Identify which cell holds the provided text, then report its [X, Y] central coordinate. 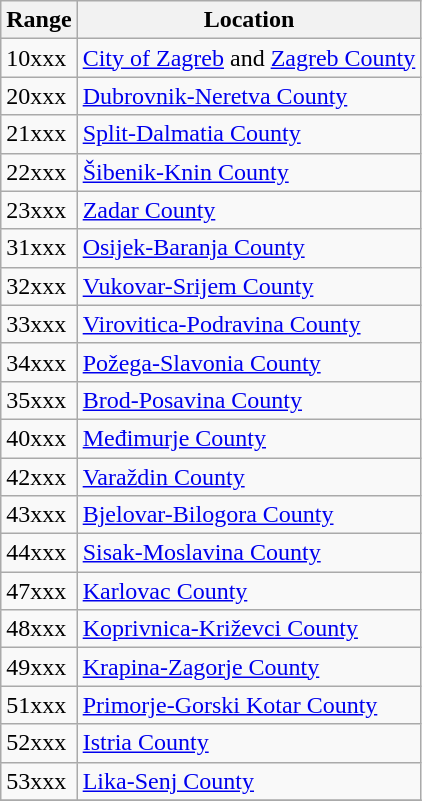
Požega-Slavonia County [249, 362]
33xxx [39, 324]
31xxx [39, 248]
42xxx [39, 477]
51xxx [39, 705]
47xxx [39, 591]
44xxx [39, 553]
Range [39, 20]
Brod-Posavina County [249, 400]
Vukovar-Srijem County [249, 286]
Krapina-Zagorje County [249, 667]
Split-Dalmatia County [249, 134]
22xxx [39, 172]
Primorje-Gorski Kotar County [249, 705]
40xxx [39, 438]
Dubrovnik-Neretva County [249, 96]
43xxx [39, 515]
Location [249, 20]
Sisak-Moslavina County [249, 553]
Varaždin County [249, 477]
City of Zagreb and Zagreb County [249, 58]
Šibenik-Knin County [249, 172]
35xxx [39, 400]
Zadar County [249, 210]
Virovitica-Podravina County [249, 324]
Bjelovar-Bilogora County [249, 515]
Osijek-Baranja County [249, 248]
Međimurje County [249, 438]
49xxx [39, 667]
34xxx [39, 362]
Karlovac County [249, 591]
Istria County [249, 743]
53xxx [39, 781]
Koprivnica-Križevci County [249, 629]
10xxx [39, 58]
48xxx [39, 629]
21xxx [39, 134]
52xxx [39, 743]
32xxx [39, 286]
20xxx [39, 96]
Lika-Senj County [249, 781]
23xxx [39, 210]
